Find where the given text appears and provide that cell's center as (x, y) coordinate. 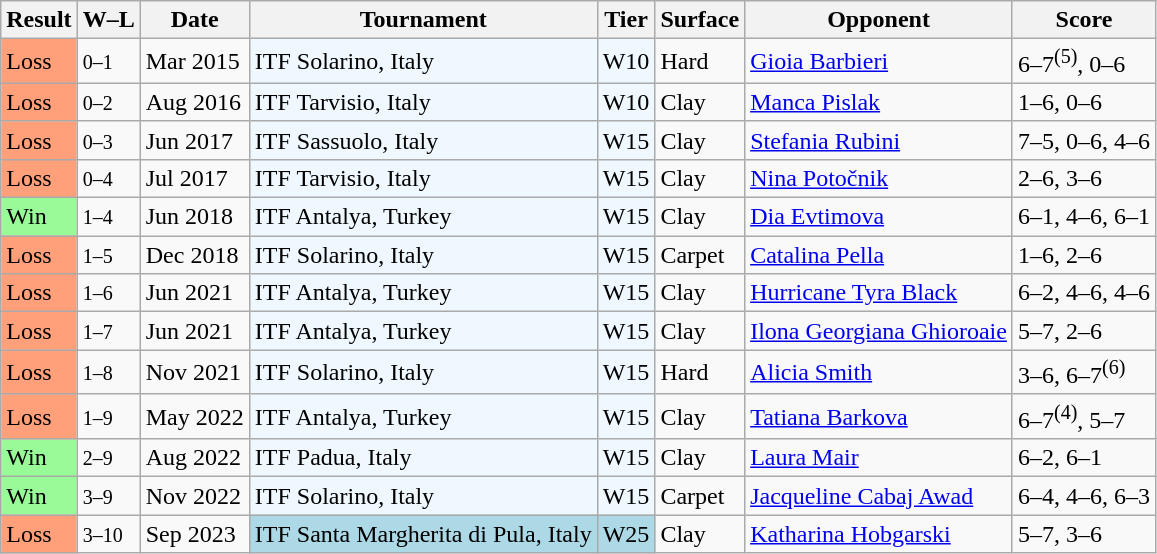
Tier (626, 20)
0–4 (108, 178)
Nov 2022 (194, 496)
Dia Evtimova (879, 217)
ITF Padua, Italy (423, 458)
3–6, 6–7(6) (1084, 372)
5–7, 3–6 (1084, 534)
Jul 2017 (194, 178)
ITF Sassuolo, Italy (423, 140)
3–9 (108, 496)
W25 (626, 534)
Nina Potočnik (879, 178)
1–7 (108, 331)
0–3 (108, 140)
6–7(5), 0–6 (1084, 62)
1–4 (108, 217)
Hurricane Tyra Black (879, 293)
Jacqueline Cabaj Awad (879, 496)
Manca Pislak (879, 102)
2–9 (108, 458)
Tatiana Barkova (879, 416)
Dec 2018 (194, 255)
1–9 (108, 416)
Nov 2021 (194, 372)
6–1, 4–6, 6–1 (1084, 217)
Aug 2022 (194, 458)
0–1 (108, 62)
Gioia Barbieri (879, 62)
Tournament (423, 20)
ITF Santa Margherita di Pula, Italy (423, 534)
Surface (700, 20)
Sep 2023 (194, 534)
W–L (108, 20)
Katharina Hobgarski (879, 534)
Score (1084, 20)
5–7, 2–6 (1084, 331)
Date (194, 20)
1–6, 0–6 (1084, 102)
Catalina Pella (879, 255)
2–6, 3–6 (1084, 178)
Ilona Georgiana Ghioroaie (879, 331)
0–2 (108, 102)
Aug 2016 (194, 102)
Opponent (879, 20)
1–5 (108, 255)
Alicia Smith (879, 372)
May 2022 (194, 416)
6–4, 4–6, 6–3 (1084, 496)
3–10 (108, 534)
Stefania Rubini (879, 140)
6–2, 4–6, 4–6 (1084, 293)
Jun 2017 (194, 140)
Result (39, 20)
Mar 2015 (194, 62)
Laura Mair (879, 458)
7–5, 0–6, 4–6 (1084, 140)
Jun 2018 (194, 217)
6–7(4), 5–7 (1084, 416)
6–2, 6–1 (1084, 458)
1–8 (108, 372)
1–6, 2–6 (1084, 255)
1–6 (108, 293)
